Identify which cell holds the provided text, then report its [x, y] central coordinate. 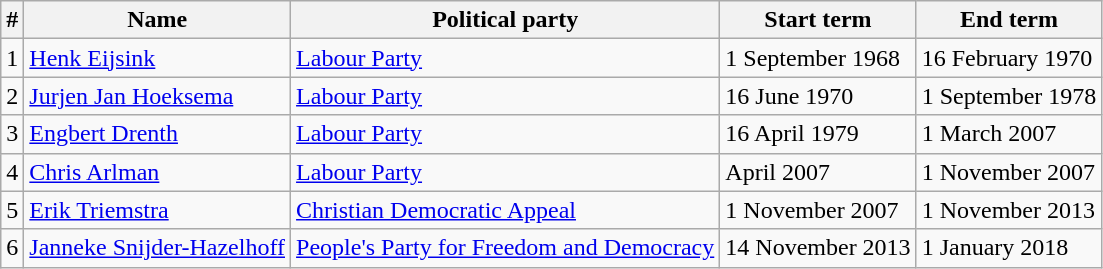
16 February 1970 [1009, 58]
4 [12, 172]
5 [12, 210]
1 September 1978 [1009, 96]
Janneke Snijder-Hazelhoff [158, 248]
# [12, 20]
April 2007 [818, 172]
Start term [818, 20]
1 November 2013 [1009, 210]
Erik Triemstra [158, 210]
14 November 2013 [818, 248]
2 [12, 96]
Henk Eijsink [158, 58]
16 April 1979 [818, 134]
End term [1009, 20]
Chris Arlman [158, 172]
1 September 1968 [818, 58]
Name [158, 20]
3 [12, 134]
People's Party for Freedom and Democracy [506, 248]
Christian Democratic Appeal [506, 210]
16 June 1970 [818, 96]
Jurjen Jan Hoeksema [158, 96]
1 [12, 58]
6 [12, 248]
1 January 2018 [1009, 248]
1 March 2007 [1009, 134]
Engbert Drenth [158, 134]
Political party [506, 20]
